Determine the [X, Y] coordinate at the center of the cell enclosing the given text.  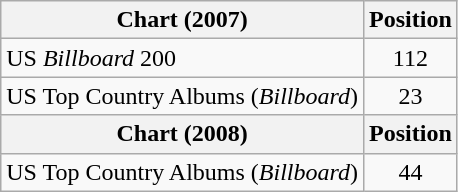
US Billboard 200 [182, 58]
Chart (2007) [182, 20]
112 [411, 58]
44 [411, 172]
Chart (2008) [182, 134]
23 [411, 96]
